Return (x, y) of the center of cell containing provided text 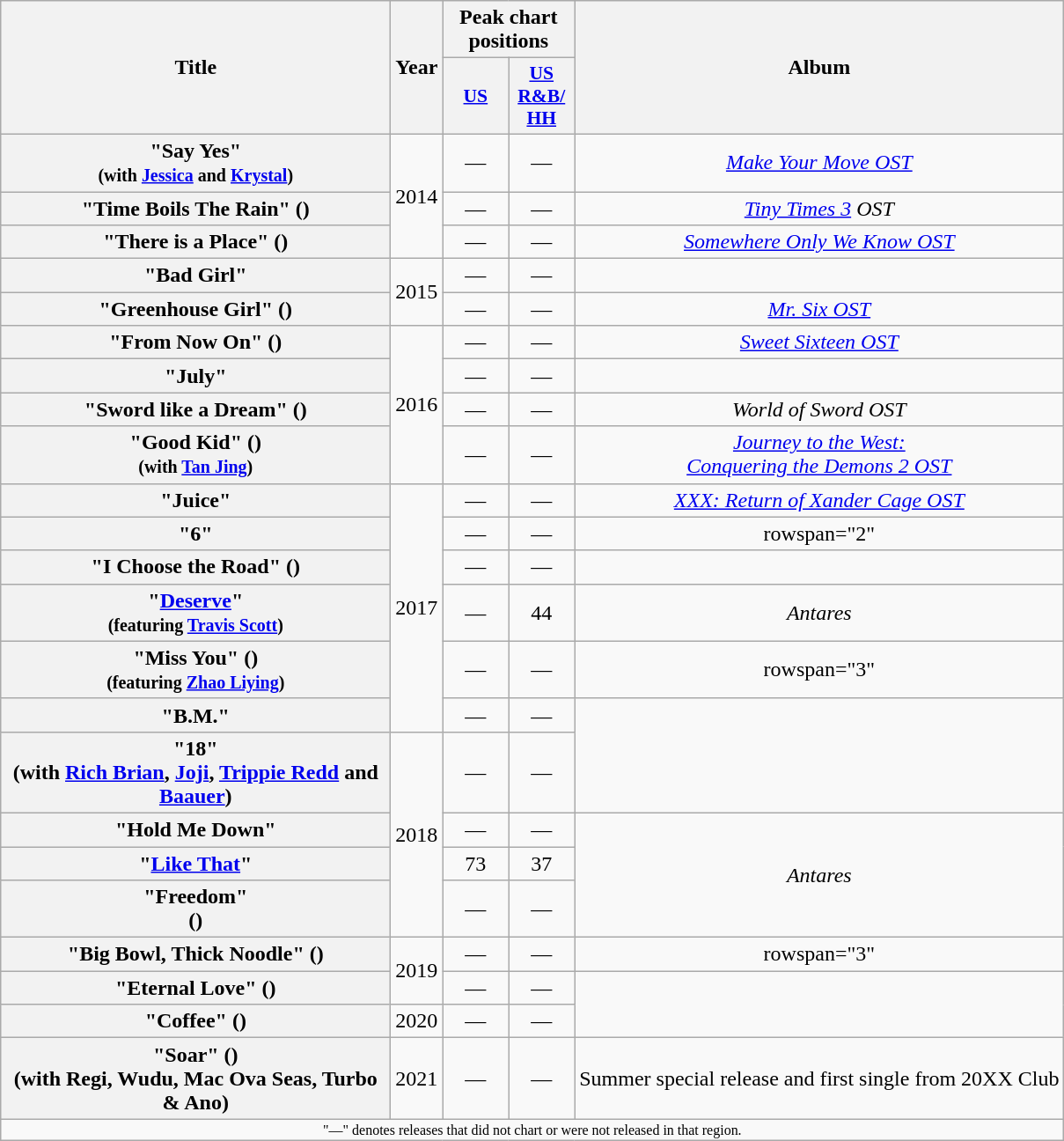
"6" (195, 534)
US (475, 97)
"18"(with Rich Brian, Joji, Trippie Redd and Baauer) (195, 772)
"Greenhouse Girl" () (195, 309)
"Bad Girl" (195, 276)
"I Choose the Road" () (195, 567)
2020 (417, 1021)
"Miss You" ()(featuring Zhao Liying) (195, 669)
Year (417, 68)
Peak chartpositions (509, 30)
"Sword like a Dream" () (195, 409)
USR&B/HH (542, 97)
73 (475, 864)
"Like That" (195, 864)
44 (542, 613)
2017 (417, 607)
37 (542, 864)
"Say Yes"(with Jessica and Krystal) (195, 162)
"Deserve"(featuring Travis Scott) (195, 613)
"Hold Me Down" (195, 829)
"From Now On" () (195, 342)
Summer special release and first single from 20XX Club (819, 1078)
World of Sword OST (819, 409)
2019 (417, 971)
"Freedom"() (195, 909)
2016 (417, 405)
"Eternal Love" () (195, 988)
Journey to the West:Conquering the Demons 2 OST (819, 454)
"—" denotes releases that did not chart or were not released in that region. (532, 1130)
Album (819, 68)
"Good Kid" ()(with Tan Jing) (195, 454)
"July" (195, 376)
"There is a Place" () (195, 242)
"Coffee" () (195, 1021)
2018 (417, 835)
Sweet Sixteen OST (819, 342)
"Soar" ()(with Regi, Wudu, Mac Ova Seas, Turbo & Ano) (195, 1078)
2021 (417, 1078)
"B.M." (195, 715)
Mr. Six OST (819, 309)
"Big Bowl, Thick Noodle" () (195, 954)
Somewhere Only We Know OST (819, 242)
"Time Boils The Rain" () (195, 209)
"Juice" (195, 500)
XXX: Return of Xander Cage OST (819, 500)
rowspan="2" (819, 534)
Tiny Times 3 OST (819, 209)
2015 (417, 292)
2014 (417, 195)
Make Your Move OST (819, 162)
Title (195, 68)
